Scan for the cell matching the given text and deliver its [X, Y] coordinate at center. 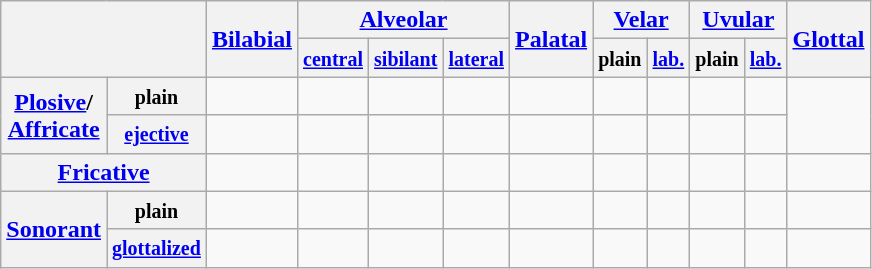
Alveolar [404, 20]
ejective [156, 134]
Fricative [104, 172]
Glottal [828, 39]
Palatal [552, 39]
Sonorant [54, 229]
central [334, 58]
sibilant [406, 58]
Velar [642, 20]
glottalized [156, 248]
lateral [476, 58]
Bilabial [252, 39]
Plosive/Affricate [54, 115]
Uvular [738, 20]
